Pinpoint the cell where the given text exists, returning its (x, y) midpoint coordinate. 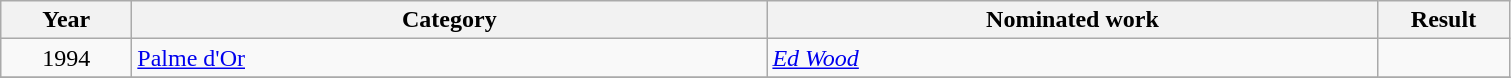
1994 (66, 58)
Palme d'Or (450, 58)
Nominated work (1072, 20)
Year (66, 20)
Result (1444, 20)
Category (450, 20)
Ed Wood (1072, 58)
